Locate the cell with the specified text and output its (x, y) center coordinate. 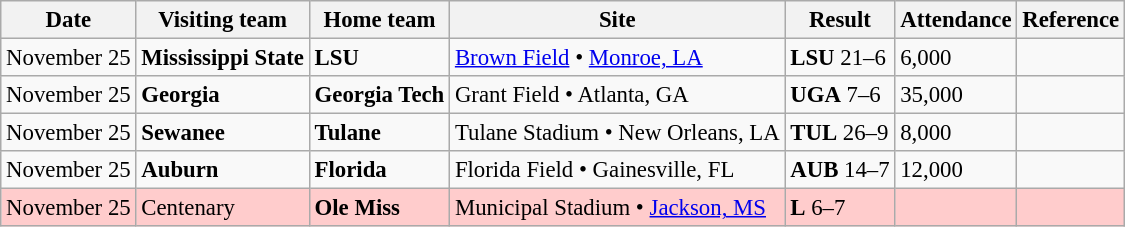
L 6–7 (840, 208)
12,000 (956, 170)
Florida Field • Gainesville, FL (618, 170)
Site (618, 20)
Date (68, 20)
6,000 (956, 58)
8,000 (956, 133)
35,000 (956, 95)
Sewanee (222, 133)
Home team (379, 20)
Florida (379, 170)
Georgia Tech (379, 95)
Centenary (222, 208)
Municipal Stadium • Jackson, MS (618, 208)
Tulane Stadium • New Orleans, LA (618, 133)
TUL 26–9 (840, 133)
Result (840, 20)
Tulane (379, 133)
Reference (1071, 20)
Grant Field • Atlanta, GA (618, 95)
UGA 7–6 (840, 95)
Mississippi State (222, 58)
Auburn (222, 170)
Attendance (956, 20)
AUB 14–7 (840, 170)
Visiting team (222, 20)
Brown Field • Monroe, LA (618, 58)
LSU 21–6 (840, 58)
Ole Miss (379, 208)
LSU (379, 58)
Georgia (222, 95)
